Locate the cell with the specified text and output its (X, Y) center coordinate. 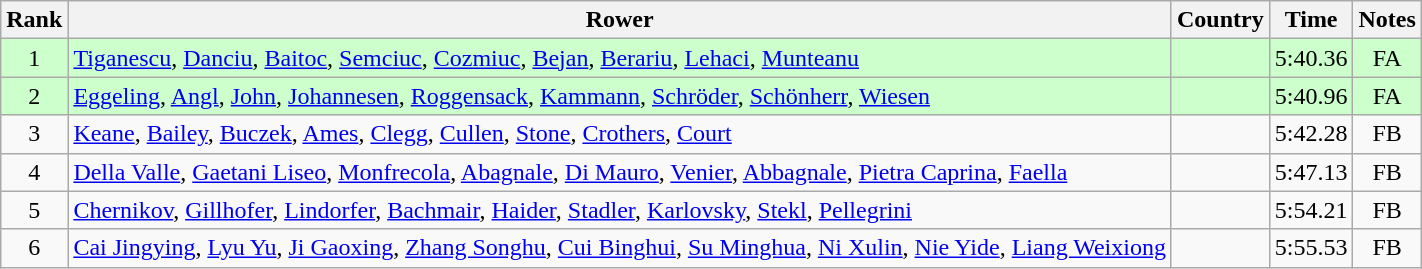
2 (34, 96)
Eggeling, Angl, John, Johannesen, Roggensack, Kammann, Schröder, Schönherr, Wiesen (620, 96)
5:47.13 (1311, 172)
Rower (620, 20)
Chernikov, Gillhofer, Lindorfer, Bachmair, Haider, Stadler, Karlovsky, Stekl, Pellegrini (620, 210)
4 (34, 172)
5:42.28 (1311, 134)
1 (34, 58)
Rank (34, 20)
6 (34, 248)
3 (34, 134)
Time (1311, 20)
Cai Jingying, Lyu Yu, Ji Gaoxing, Zhang Songhu, Cui Binghui, Su Minghua, Ni Xulin, Nie Yide, Liang Weixiong (620, 248)
Della Valle, Gaetani Liseo, Monfrecola, Abagnale, Di Mauro, Venier, Abbagnale, Pietra Caprina, Faella (620, 172)
5:54.21 (1311, 210)
5:40.96 (1311, 96)
Country (1220, 20)
Keane, Bailey, Buczek, Ames, Clegg, Cullen, Stone, Crothers, Court (620, 134)
5:40.36 (1311, 58)
5 (34, 210)
Tiganescu, Danciu, Baitoc, Semciuc, Cozmiuc, Bejan, Berariu, Lehaci, Munteanu (620, 58)
5:55.53 (1311, 248)
Notes (1387, 20)
